Provide the (x, y) coordinate of the cell's center where the given text is located.  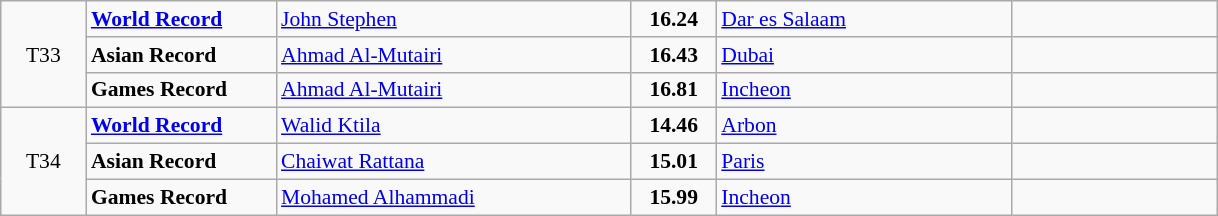
Chaiwat Rattana (454, 162)
Dubai (864, 55)
14.46 (674, 126)
Mohamed Alhammadi (454, 197)
16.43 (674, 55)
Paris (864, 162)
15.01 (674, 162)
Arbon (864, 126)
John Stephen (454, 19)
T33 (44, 54)
16.24 (674, 19)
Dar es Salaam (864, 19)
T34 (44, 162)
16.81 (674, 90)
15.99 (674, 197)
Walid Ktila (454, 126)
